Capture the cell that displays the provided text and extract its [X, Y] central coordinate. 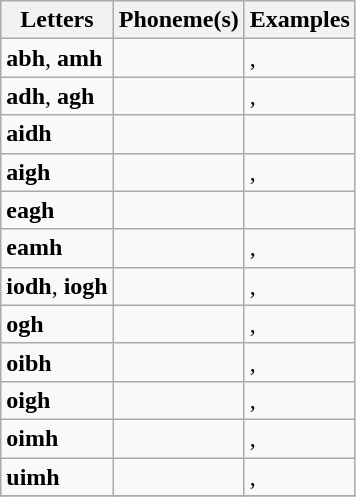
eamh [57, 248]
eagh [57, 210]
aigh [57, 172]
Phoneme(s) [178, 20]
iodh, iogh [57, 286]
uimh [57, 477]
ogh [57, 324]
abh, amh [57, 58]
oimh [57, 438]
Letters [57, 20]
Examples [300, 20]
aidh [57, 134]
oibh [57, 362]
adh, agh [57, 96]
oigh [57, 400]
